Determine the (x, y) coordinate at the center of the cell enclosing the given text.  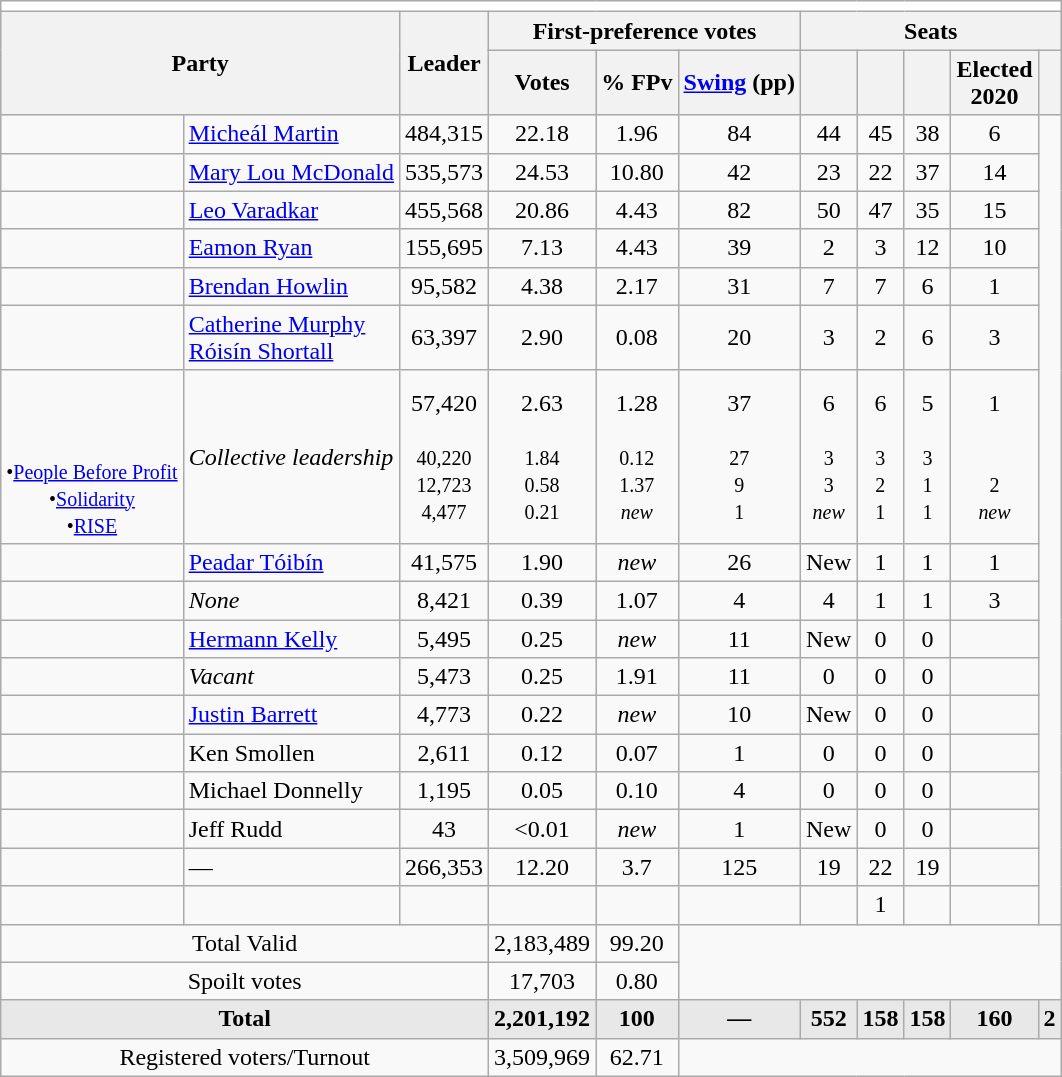
39 (739, 248)
37 (928, 172)
24.53 (542, 172)
155,695 (444, 248)
552 (828, 1019)
0.05 (542, 791)
Spoilt votes (245, 981)
12.20 (542, 867)
2,611 (444, 753)
2.90 (542, 338)
Ken Smollen (291, 753)
41,575 (444, 562)
5311 (928, 456)
26 (739, 562)
95,582 (444, 286)
12 (928, 248)
1,195 (444, 791)
38 (928, 134)
3,509,969 (542, 1057)
Peadar Tóibín (291, 562)
Seats (930, 31)
Micheál Martin (291, 134)
14 (994, 172)
Swing (pp) (739, 82)
17,703 (542, 981)
% FPv (637, 82)
Leo Varadkar (291, 210)
Total Valid (245, 943)
Mary Lou McDonald (291, 172)
First-preference votes (645, 31)
12new (994, 456)
6321 (880, 456)
Jeff Rudd (291, 829)
633new (828, 456)
0.10 (637, 791)
Michael Donnelly (291, 791)
372791 (739, 456)
Brendan Howlin (291, 286)
3.7 (637, 867)
62.71 (637, 1057)
125 (739, 867)
47 (880, 210)
99.20 (637, 943)
1.96 (637, 134)
0.12 (542, 753)
266,353 (444, 867)
2.17 (637, 286)
15 (994, 210)
0.07 (637, 753)
4,773 (444, 715)
4.38 (542, 286)
0.22 (542, 715)
0.08 (637, 338)
57,42040,22012,7234,477 (444, 456)
•People Before Profit•Solidarity•RISE (92, 456)
45 (880, 134)
Registered voters/Turnout (245, 1057)
43 (444, 829)
0.80 (637, 981)
5,495 (444, 639)
Eamon Ryan (291, 248)
Leader (444, 64)
44 (828, 134)
82 (739, 210)
22.18 (542, 134)
160 (994, 1019)
50 (828, 210)
2,201,192 (542, 1019)
Justin Barrett (291, 715)
484,315 (444, 134)
42 (739, 172)
Catherine MurphyRóisín Shortall (291, 338)
10.80 (637, 172)
100 (637, 1019)
20.86 (542, 210)
1.07 (637, 600)
Hermann Kelly (291, 639)
23 (828, 172)
2,183,489 (542, 943)
8,421 (444, 600)
63,397 (444, 338)
35 (928, 210)
0.39 (542, 600)
Vacant (291, 677)
535,573 (444, 172)
Votes (542, 82)
<0.01 (542, 829)
Party (200, 64)
7.13 (542, 248)
1.91 (637, 677)
1.90 (542, 562)
84 (739, 134)
1.280.121.37new (637, 456)
2.631.840.580.21 (542, 456)
455,568 (444, 210)
Total (245, 1019)
None (291, 600)
Collective leadership (291, 456)
20 (739, 338)
31 (739, 286)
5,473 (444, 677)
Elected2020 (994, 82)
